Find where the given text appears and provide that cell's center as [x, y] coordinate. 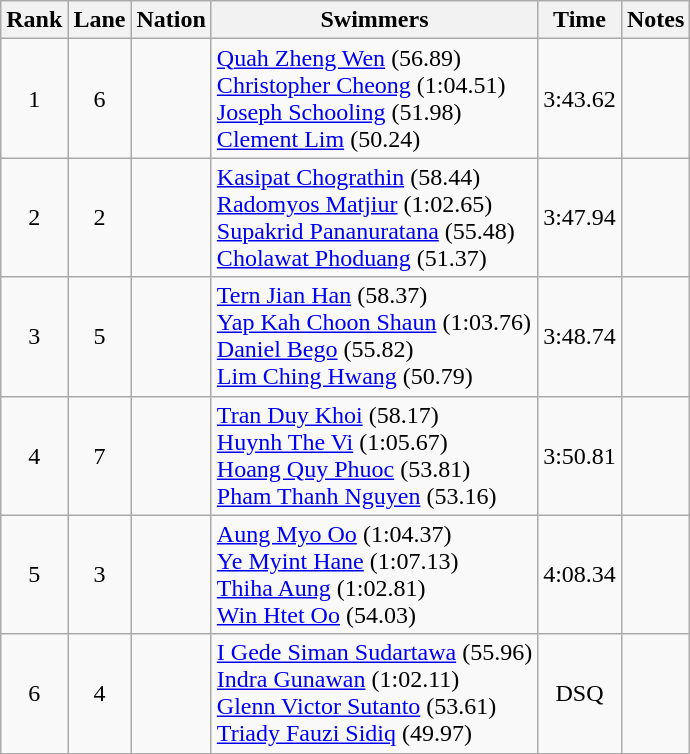
3:48.74 [580, 336]
Aung Myo Oo (1:04.37)Ye Myint Hane (1:07.13)Thiha Aung (1:02.81)Win Htet Oo (54.03) [374, 574]
1 [34, 98]
I Gede Siman Sudartawa (55.96)Indra Gunawan (1:02.11)Glenn Victor Sutanto (53.61)Triady Fauzi Sidiq (49.97) [374, 694]
Swimmers [374, 20]
Lane [100, 20]
DSQ [580, 694]
Rank [34, 20]
Notes [655, 20]
Tran Duy Khoi (58.17) Huynh The Vi (1:05.67)Hoang Quy Phuoc (53.81)Pham Thanh Nguyen (53.16) [374, 456]
Time [580, 20]
3:50.81 [580, 456]
3:43.62 [580, 98]
Tern Jian Han (58.37)Yap Kah Choon Shaun (1:03.76)Daniel Bego (55.82)Lim Ching Hwang (50.79) [374, 336]
Kasipat Chograthin (58.44)Radomyos Matjiur (1:02.65)Supakrid Pananuratana (55.48)Cholawat Phoduang (51.37) [374, 218]
Quah Zheng Wen (56.89)Christopher Cheong (1:04.51)Joseph Schooling (51.98)Clement Lim (50.24) [374, 98]
7 [100, 456]
3:47.94 [580, 218]
4:08.34 [580, 574]
Nation [171, 20]
